Scan for the cell matching the given text and deliver its [X, Y] coordinate at center. 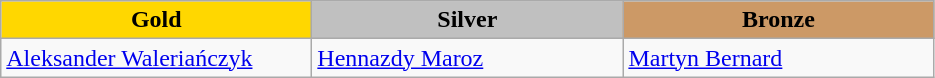
Aleksander Waleriańczyk [156, 58]
Silver [468, 20]
Hennazdy Maroz [468, 58]
Gold [156, 20]
Bronze [778, 20]
Martyn Bernard [778, 58]
